For the text-containing cell, return its midpoint in (x, y) coordinate format. 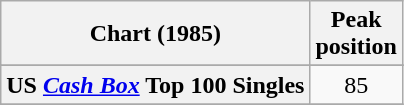
Chart (1985) (156, 34)
US Cash Box Top 100 Singles (156, 85)
85 (356, 85)
Peakposition (356, 34)
